Determine the [X, Y] coordinate at the center of the cell enclosing the given text.  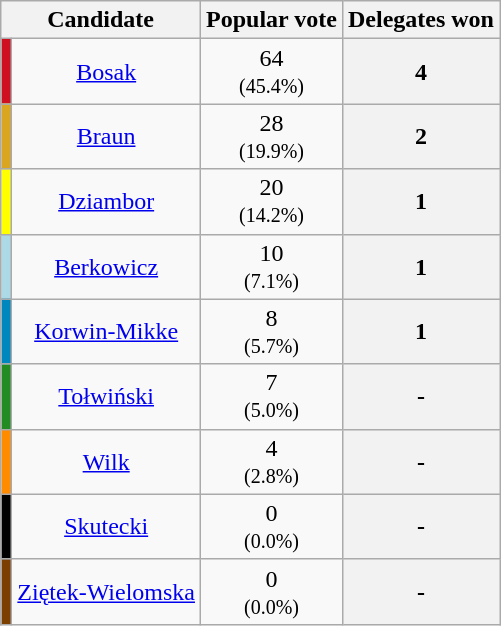
Wilk [106, 462]
Popular vote [272, 20]
Delegates won [420, 20]
Korwin-Mikke [106, 332]
Ziętek-Wielomska [106, 592]
10(7.1%) [272, 266]
8(5.7%) [272, 332]
Berkowicz [106, 266]
64(45.4%) [272, 72]
28(19.9%) [272, 136]
Tołwiński [106, 396]
4 [420, 72]
20(14.2%) [272, 202]
7(5.0%) [272, 396]
2 [420, 136]
Bosak [106, 72]
Braun [106, 136]
Candidate [101, 20]
Dziambor [106, 202]
Skutecki [106, 526]
4(2.8%) [272, 462]
